Find where the given text appears and provide that cell's center as (X, Y) coordinate. 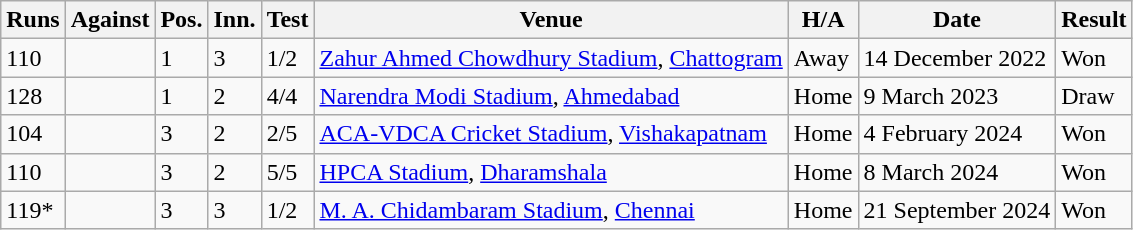
ACA-VDCA Cricket Stadium, Vishakapatnam (551, 134)
Zahur Ahmed Chowdhury Stadium, Chattogram (551, 58)
119* (33, 210)
Draw (1094, 96)
HPCA Stadium, Dharamshala (551, 172)
128 (33, 96)
4/4 (288, 96)
Away (823, 58)
Runs (33, 20)
Venue (551, 20)
H/A (823, 20)
Test (288, 20)
Inn. (234, 20)
Pos. (182, 20)
M. A. Chidambaram Stadium, Chennai (551, 210)
8 March 2024 (957, 172)
Against (110, 20)
5/5 (288, 172)
21 September 2024 (957, 210)
104 (33, 134)
Result (1094, 20)
2/5 (288, 134)
9 March 2023 (957, 96)
14 December 2022 (957, 58)
4 February 2024 (957, 134)
Narendra Modi Stadium, Ahmedabad (551, 96)
Date (957, 20)
